Output the [x, y] coordinate of the center of the cell containing the given text.  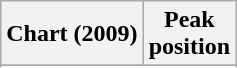
Peak position [189, 34]
Chart (2009) [72, 34]
